Find where the given text appears and provide that cell's center as (X, Y) coordinate. 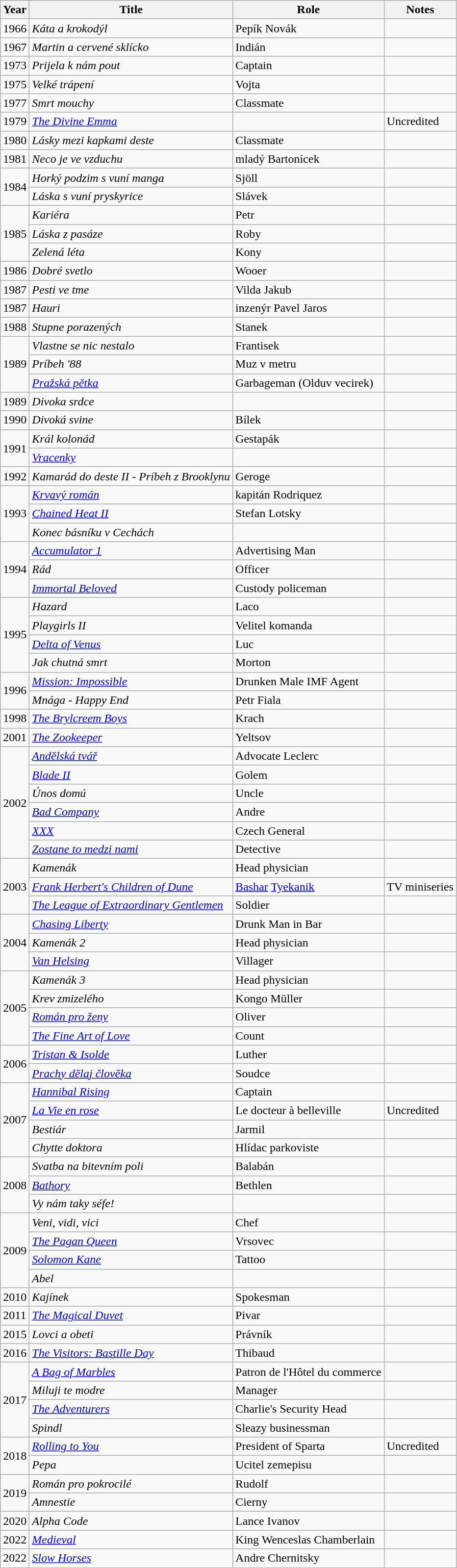
Láska s vuní pryskyrice (131, 196)
Martin a cervené sklícko (131, 47)
Rudolf (309, 1484)
Chef (309, 1222)
The Fine Art of Love (131, 1036)
2001 (15, 737)
1979 (15, 122)
Hazard (131, 607)
1975 (15, 84)
Indián (309, 47)
Advocate Leclerc (309, 756)
Divoka srdce (131, 401)
Lásky mezi kapkami deste (131, 140)
Divoká svine (131, 420)
Sleazy businessman (309, 1428)
Petr (309, 215)
Stefan Lotsky (309, 513)
2020 (15, 1521)
The Visitors: Bastille Day (131, 1353)
1988 (15, 327)
Kongo Müller (309, 998)
The Brylcreem Boys (131, 719)
Chained Heat II (131, 513)
Manager (309, 1390)
President of Sparta (309, 1446)
Krvavý román (131, 495)
Golem (309, 774)
Román pro ženy (131, 1017)
Smrt mouchy (131, 103)
Kamenák 2 (131, 943)
1986 (15, 271)
Muz v metru (309, 364)
Van Helsing (131, 961)
Bílek (309, 420)
Kariéra (131, 215)
1973 (15, 66)
Kamenák 3 (131, 980)
Luc (309, 644)
Cierny (309, 1502)
Villager (309, 961)
Yeltsov (309, 737)
Frantisek (309, 346)
Detective (309, 849)
Román pro pokrocilé (131, 1484)
Právník (309, 1334)
XXX (131, 831)
Veni, vidi, vici (131, 1222)
1993 (15, 513)
Patron de l'Hôtel du commerce (309, 1371)
Hlídac parkoviste (309, 1148)
Káta a krokodýl (131, 28)
Ucitel zemepisu (309, 1465)
Slow Horses (131, 1558)
1980 (15, 140)
Drunk Man in Bar (309, 924)
Uncle (309, 793)
Chasing Liberty (131, 924)
2007 (15, 1120)
Solomon Kane (131, 1260)
Rolling to You (131, 1446)
The Magical Duvet (131, 1316)
2010 (15, 1297)
Roby (309, 234)
Jarmil (309, 1129)
Jak chutná smrt (131, 663)
Accumulator 1 (131, 551)
inzenýr Pavel Jaros (309, 308)
Drunken Male IMF Agent (309, 681)
Horký podzim s vuní manga (131, 177)
1966 (15, 28)
Velitel komanda (309, 625)
The Adventurers (131, 1409)
Gestapák (309, 439)
Amnestie (131, 1502)
A Bag of Marbles (131, 1371)
Immortal Beloved (131, 588)
Hannibal Rising (131, 1092)
Advertising Man (309, 551)
Tristan & Isolde (131, 1054)
1996 (15, 691)
Slávek (309, 196)
Svatba na bitevním poli (131, 1167)
Role (309, 10)
2002 (15, 802)
Hauri (131, 308)
Konec básníku v Cechách (131, 532)
TV miniseries (420, 887)
Kony (309, 252)
La Vie en rose (131, 1110)
Balabán (309, 1167)
Rád (131, 570)
Vojta (309, 84)
The Divine Emma (131, 122)
Garbageman (Olduv vecirek) (309, 383)
Officer (309, 570)
Soldier (309, 905)
Wooer (309, 271)
Title (131, 10)
Spindl (131, 1428)
Andre (309, 812)
Kamenák (131, 868)
Krev zmizelého (131, 998)
Abel (131, 1278)
Vracenky (131, 457)
Lovci a obeti (131, 1334)
2017 (15, 1399)
Oliver (309, 1017)
2008 (15, 1185)
Tattoo (309, 1260)
1967 (15, 47)
Playgirls II (131, 625)
1990 (15, 420)
2003 (15, 887)
2018 (15, 1456)
Miluji te modre (131, 1390)
Neco je ve vzduchu (131, 159)
Czech General (309, 831)
1984 (15, 187)
Sjöll (309, 177)
Prijela k nám pout (131, 66)
1992 (15, 476)
Frank Herbert's Children of Dune (131, 887)
Pepík Novák (309, 28)
Thibaud (309, 1353)
Soudce (309, 1073)
The League of Extraordinary Gentlemen (131, 905)
Vlastne se nic nestalo (131, 346)
1998 (15, 719)
Bathory (131, 1185)
Kajínek (131, 1297)
Petr Fiala (309, 700)
Alpha Code (131, 1521)
King Wenceslas Chamberlain (309, 1540)
1994 (15, 570)
Mnága - Happy End (131, 700)
Pražská pětka (131, 383)
1985 (15, 233)
Únos domú (131, 793)
Pivar (309, 1316)
Lance Ivanov (309, 1521)
Geroge (309, 476)
Dobré svetlo (131, 271)
Bad Company (131, 812)
The Zookeeper (131, 737)
Pesti ve tme (131, 290)
Kamarád do deste II - Príbeh z Brooklynu (131, 476)
2005 (15, 1008)
Notes (420, 10)
Andre Chernitsky (309, 1558)
Count (309, 1036)
Velké trápení (131, 84)
1977 (15, 103)
1991 (15, 448)
Pepa (131, 1465)
1995 (15, 635)
Zostane to medzi nami (131, 849)
Medieval (131, 1540)
2011 (15, 1316)
mladý Bartonícek (309, 159)
1981 (15, 159)
Mission: Impossible (131, 681)
2015 (15, 1334)
Andělská tvář (131, 756)
Vrsovec (309, 1241)
kapitán Rodriquez (309, 495)
Spokesman (309, 1297)
Blade II (131, 774)
Luther (309, 1054)
Year (15, 10)
Král kolonád (131, 439)
Vilda Jakub (309, 290)
Charlie's Security Head (309, 1409)
Le docteur à belleville (309, 1110)
2006 (15, 1064)
2016 (15, 1353)
Custody policeman (309, 588)
Delta of Venus (131, 644)
Prachy dělaj člověka (131, 1073)
Stupne porazených (131, 327)
Krach (309, 719)
2004 (15, 943)
The Pagan Queen (131, 1241)
Laco (309, 607)
Bestiár (131, 1129)
Príbeh '88 (131, 364)
2009 (15, 1250)
Bashar Tyekanik (309, 887)
2019 (15, 1493)
Morton (309, 663)
Bethlen (309, 1185)
Chytte doktora (131, 1148)
Stanek (309, 327)
Vy nám taky séfe! (131, 1204)
Láska z pasáze (131, 234)
Zelená léta (131, 252)
